Return (x, y) of the center of cell containing provided text 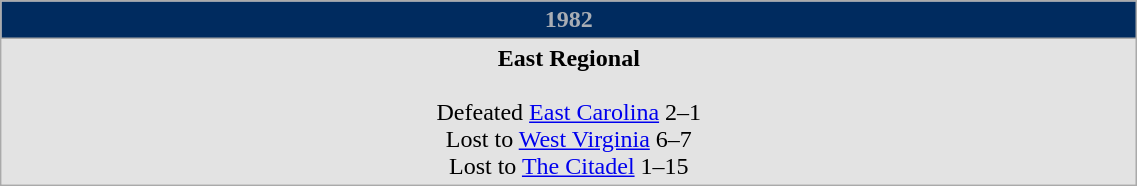
1982 (569, 20)
East RegionalDefeated East Carolina 2–1Lost to West Virginia 6–7Lost to The Citadel 1–15 (569, 112)
